Output the [X, Y] coordinate of the center of the cell containing the given text.  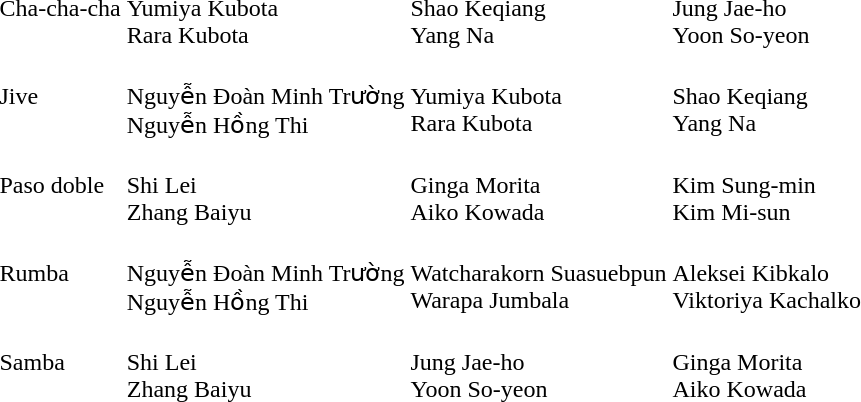
Yumiya KubotaRara Kubota [538, 96]
Watcharakorn SuasuebpunWarapa Jumbala [538, 274]
Ginga MoritaAiko Kowada [538, 185]
Shi LeiZhang Baiyu [266, 185]
